Extract the [x, y] coordinate from the center of the cell holding the provided text.  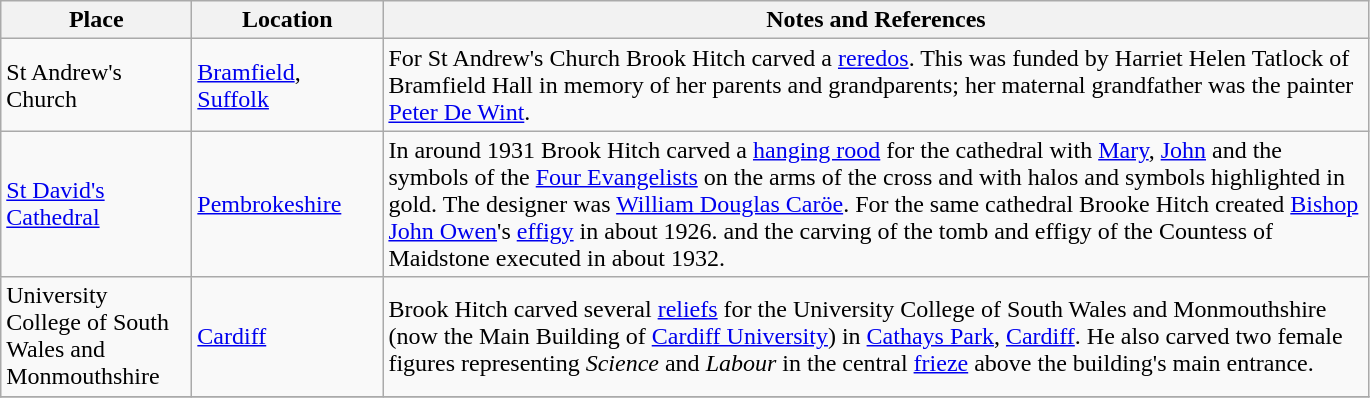
St David's Cathedral [96, 204]
University College of South Wales and Monmouthshire [96, 336]
Place [96, 20]
Cardiff [288, 336]
Pembrokeshire [288, 204]
Bramfield, Suffolk [288, 85]
Location [288, 20]
St Andrew's Church [96, 85]
Notes and References [876, 20]
